Capture the cell that displays the provided text and extract its [x, y] central coordinate. 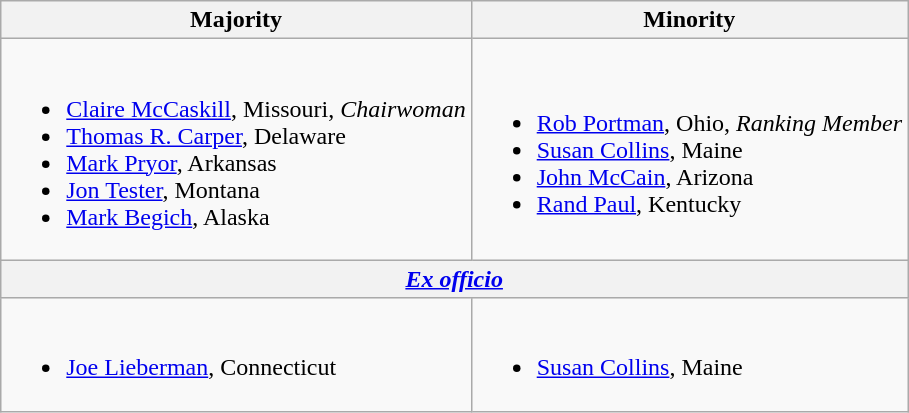
Majority [236, 20]
Susan Collins, Maine [689, 354]
Minority [689, 20]
Claire McCaskill, Missouri, ChairwomanThomas R. Carper, DelawareMark Pryor, ArkansasJon Tester, MontanaMark Begich, Alaska [236, 150]
Ex officio [454, 279]
Rob Portman, Ohio, Ranking MemberSusan Collins, MaineJohn McCain, ArizonaRand Paul, Kentucky [689, 150]
Joe Lieberman, Connecticut [236, 354]
